Determine the [X, Y] coordinate at the center of the cell enclosing the given text.  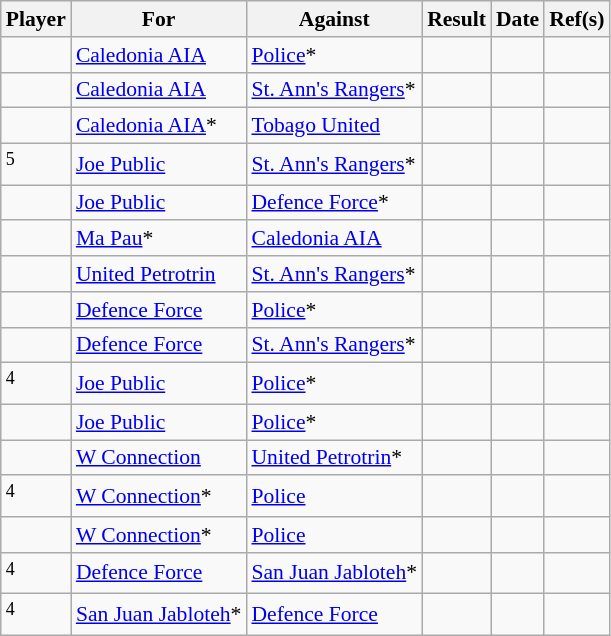
United Petrotrin [159, 274]
Player [36, 19]
Caledonia AIA* [159, 126]
Result [456, 19]
Ma Pau* [159, 239]
Ref(s) [576, 19]
Against [334, 19]
Tobago United [334, 126]
Date [518, 19]
Defence Force* [334, 203]
For [159, 19]
W Connection [159, 458]
5 [36, 164]
United Petrotrin* [334, 458]
